Detect which cell encompasses the target text, then output its (x, y) center coordinate. 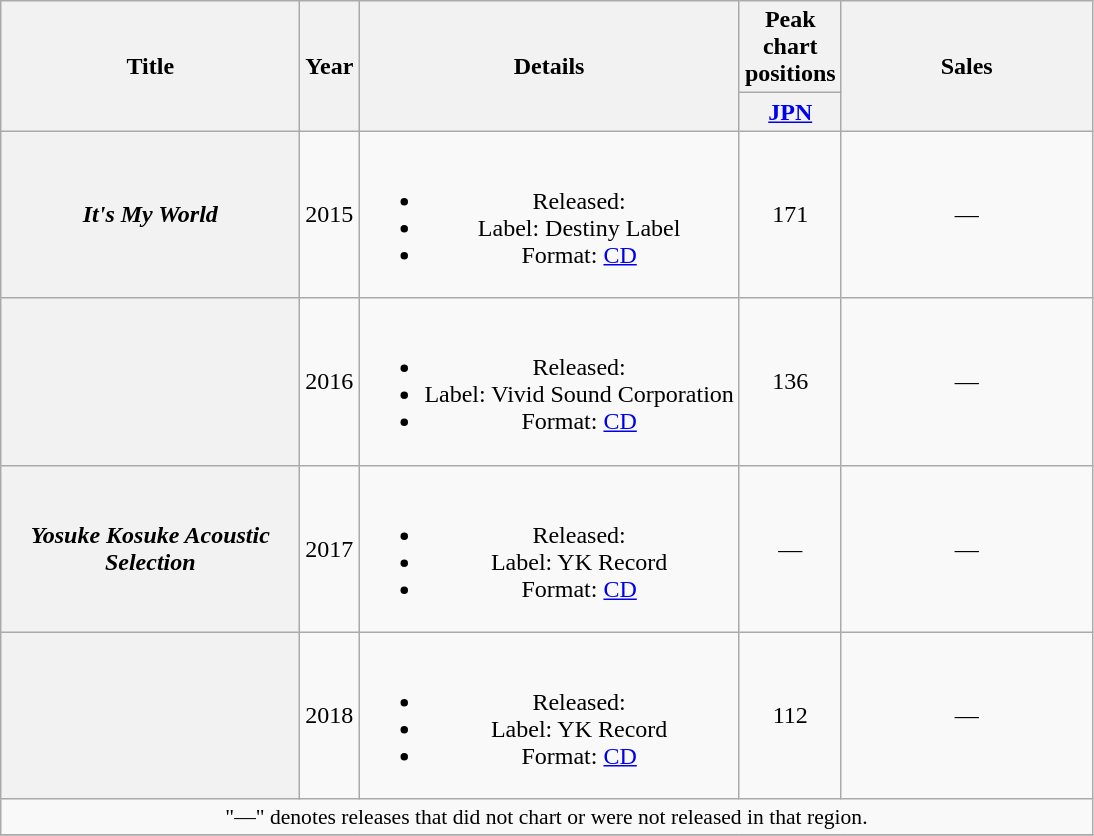
Yosuke Kosuke Acoustic Selection (150, 548)
2015 (330, 214)
2018 (330, 716)
112 (790, 716)
Title (150, 66)
"—" denotes releases that did not chart or were not released in that region. (546, 817)
Peak chart positions (790, 47)
Year (330, 66)
2017 (330, 548)
JPN (790, 112)
2016 (330, 382)
It's My World (150, 214)
Details (549, 66)
171 (790, 214)
Released: Label: Vivid Sound CorporationFormat: CD (549, 382)
Sales (966, 66)
136 (790, 382)
Released: Label: Destiny LabelFormat: CD (549, 214)
